Locate the cell with the specified text and output its [x, y] center coordinate. 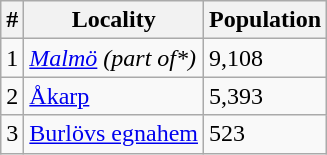
Locality [114, 20]
5,393 [266, 96]
Malmö (part of*) [114, 58]
3 [12, 134]
# [12, 20]
Burlövs egnahem [114, 134]
1 [12, 58]
9,108 [266, 58]
523 [266, 134]
Åkarp [114, 96]
2 [12, 96]
Population [266, 20]
